Pinpoint the cell where the given text exists, returning its (x, y) midpoint coordinate. 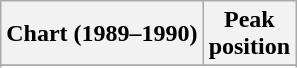
Chart (1989–1990) (102, 34)
Peakposition (249, 34)
